Detect which cell encompasses the target text, then output its [x, y] center coordinate. 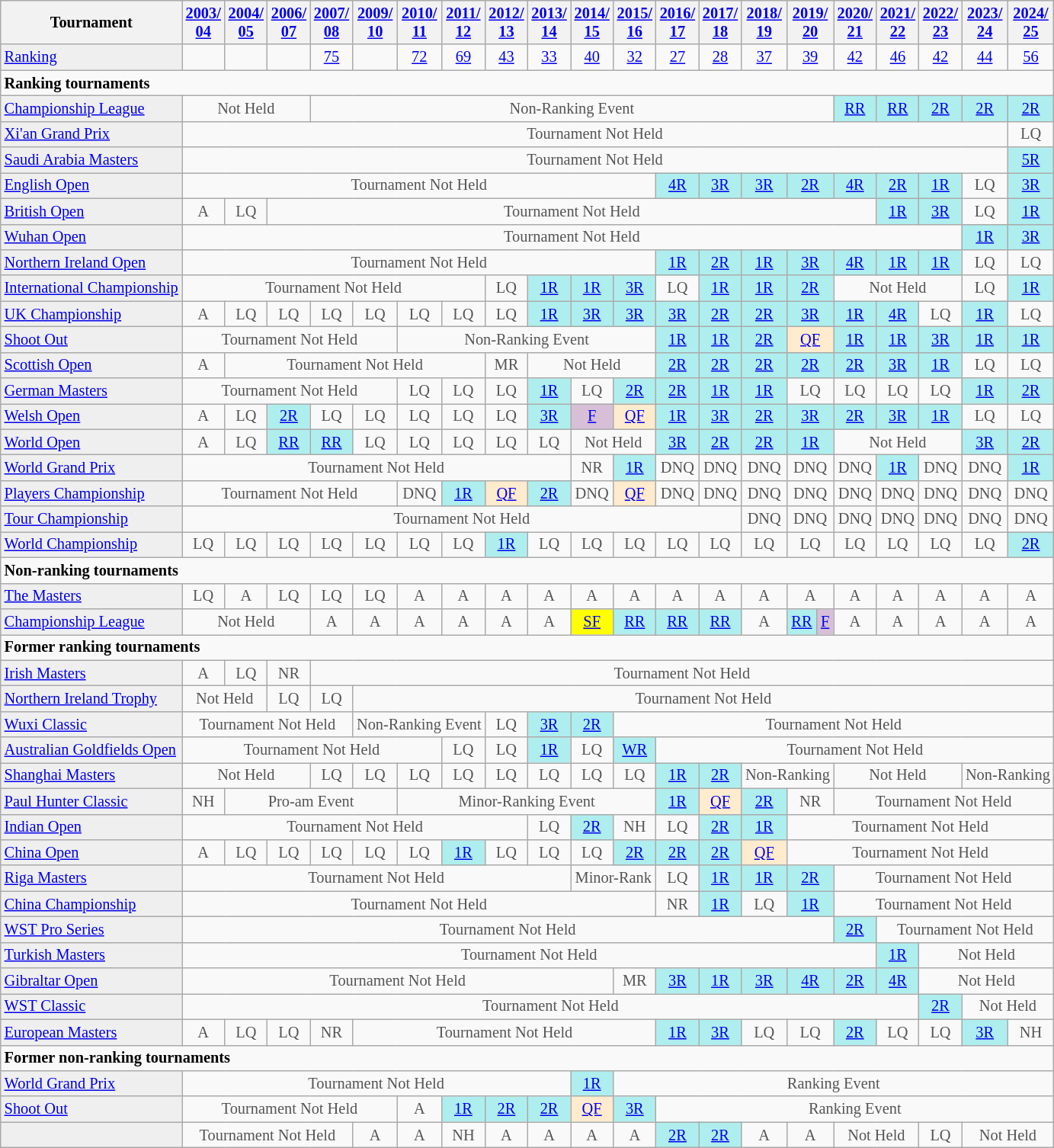
China Championship [91, 904]
46 [898, 57]
28 [720, 57]
37 [764, 57]
2015/16 [635, 22]
2009/10 [375, 22]
39 [809, 57]
Pro-am Event [311, 801]
Tournament [91, 22]
2020/21 [855, 22]
2022/23 [940, 22]
British Open [91, 211]
China Open [91, 852]
German Masters [91, 391]
2014/15 [592, 22]
33 [549, 57]
World Open [91, 442]
European Masters [91, 1032]
2007/08 [332, 22]
UK Championship [91, 314]
The Masters [91, 596]
WST Pro Series [91, 929]
Ranking [91, 57]
Saudi Arabia Masters [91, 160]
WST Classic [91, 1006]
English Open [91, 185]
Northern Ireland Trophy [91, 698]
2023/24 [985, 22]
Minor-Ranking Event [527, 801]
2016/17 [678, 22]
Northern Ireland Open [91, 262]
5R [1030, 160]
2017/18 [720, 22]
Australian Goldfields Open [91, 750]
Gibraltar Open [91, 981]
2006/07 [289, 22]
SF [592, 621]
56 [1030, 57]
2004/05 [246, 22]
Former ranking tournaments [527, 647]
69 [463, 57]
WR [635, 750]
Wuxi Classic [91, 724]
43 [506, 57]
Wuhan Open [91, 237]
32 [635, 57]
2003/04 [203, 22]
44 [985, 57]
International Championship [91, 288]
Shanghai Masters [91, 775]
2024/25 [1030, 22]
2019/20 [809, 22]
Scottish Open [91, 365]
Indian Open [91, 827]
27 [678, 57]
Riga Masters [91, 878]
2018/19 [764, 22]
Ranking tournaments [527, 83]
Players Championship [91, 493]
72 [419, 57]
Turkish Masters [91, 955]
Tour Championship [91, 519]
Former non-ranking tournaments [527, 1058]
Non-ranking tournaments [527, 570]
Irish Masters [91, 673]
40 [592, 57]
2010/11 [419, 22]
Welsh Open [91, 416]
2011/12 [463, 22]
2012/13 [506, 22]
2021/22 [898, 22]
Minor-Rank [613, 878]
Xi'an Grand Prix [91, 134]
75 [332, 57]
Paul Hunter Classic [91, 801]
World Championship [91, 544]
2013/14 [549, 22]
